Return [X, Y] of the center of cell containing provided text 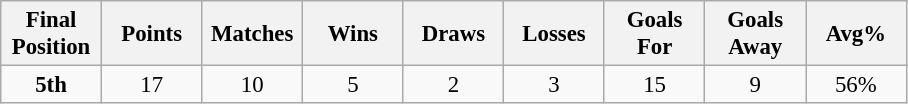
Points [152, 34]
Matches [252, 34]
56% [856, 85]
3 [554, 85]
Wins [354, 34]
17 [152, 85]
15 [654, 85]
Draws [454, 34]
5th [52, 85]
Final Position [52, 34]
Goals Away [756, 34]
Losses [554, 34]
10 [252, 85]
2 [454, 85]
Goals For [654, 34]
5 [354, 85]
Avg% [856, 34]
9 [756, 85]
